Locate the cell with the specified text and output its (X, Y) center coordinate. 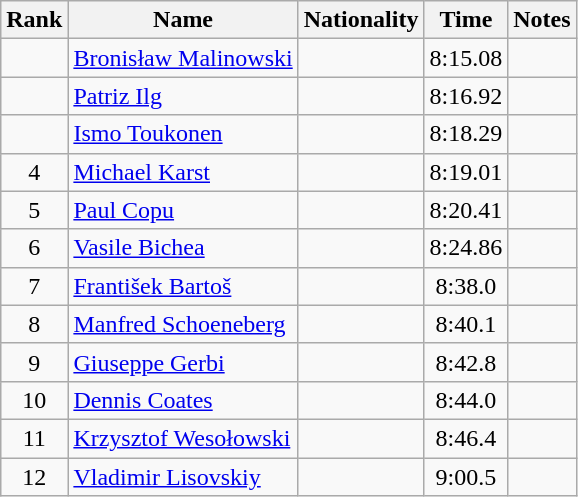
8:18.29 (466, 134)
8:20.41 (466, 210)
8:19.01 (466, 172)
Vasile Bichea (183, 248)
František Bartoš (183, 286)
5 (34, 210)
Manfred Schoeneberg (183, 324)
Notes (542, 20)
Patriz Ilg (183, 96)
Vladimir Lisovskiy (183, 477)
9:00.5 (466, 477)
Nationality (361, 20)
Rank (34, 20)
8:40.1 (466, 324)
Dennis Coates (183, 400)
Name (183, 20)
6 (34, 248)
Ismo Toukonen (183, 134)
9 (34, 362)
8 (34, 324)
Michael Karst (183, 172)
Time (466, 20)
8:16.92 (466, 96)
8:44.0 (466, 400)
10 (34, 400)
7 (34, 286)
Krzysztof Wesołowski (183, 438)
Paul Copu (183, 210)
8:38.0 (466, 286)
4 (34, 172)
Giuseppe Gerbi (183, 362)
8:42.8 (466, 362)
8:15.08 (466, 58)
11 (34, 438)
12 (34, 477)
8:24.86 (466, 248)
Bronisław Malinowski (183, 58)
8:46.4 (466, 438)
